Locate the cell with the specified text and output its (X, Y) center coordinate. 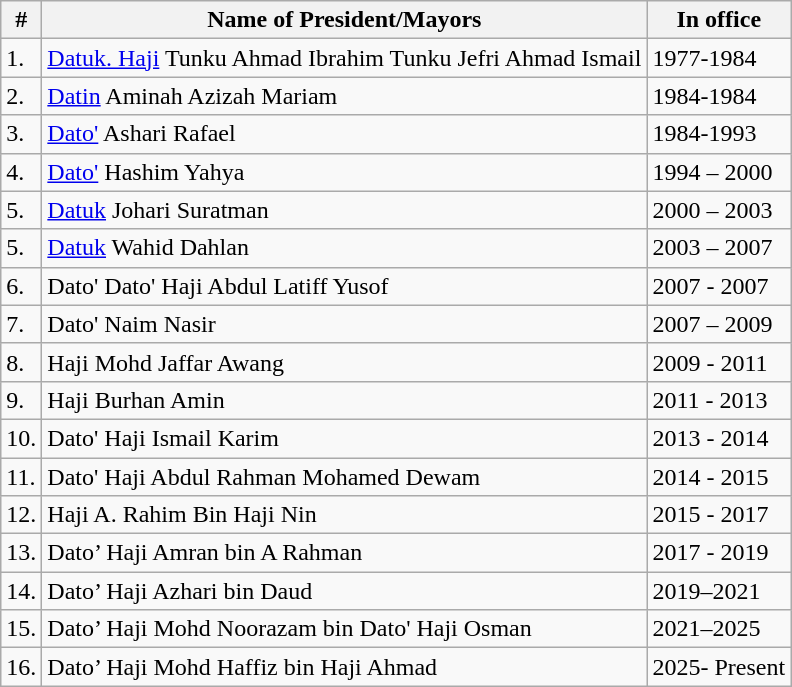
Name of President/Mayors (344, 20)
Dato' Haji Ismail Karim (344, 438)
Dato' Dato' Haji Abdul Latiff Yusof (344, 286)
Datuk Johari Suratman (344, 210)
Dato' Hashim Yahya (344, 172)
# (22, 20)
2017 - 2019 (719, 553)
Datuk Wahid Dahlan (344, 248)
4. (22, 172)
2014 - 2015 (719, 477)
14. (22, 591)
In office (719, 20)
6. (22, 286)
Dato’ Haji Azhari bin Daud (344, 591)
Dato' Haji Abdul Rahman Mohamed Dewam (344, 477)
2021–2025 (719, 629)
2003 – 2007 (719, 248)
Dato' Ashari Rafael (344, 134)
9. (22, 400)
11. (22, 477)
2025- Present (719, 667)
Datuk. Haji Tunku Ahmad Ibrahim Tunku Jefri Ahmad Ismail (344, 58)
Dato' Naim Nasir (344, 324)
Dato’ Haji Mohd Haffiz bin Haji Ahmad (344, 667)
Datin Aminah Azizah Mariam (344, 96)
15. (22, 629)
Haji A. Rahim Bin Haji Nin (344, 515)
2019–2021 (719, 591)
2013 - 2014 (719, 438)
2007 – 2009 (719, 324)
16. (22, 667)
Dato’ Haji Mohd Noorazam bin Dato' Haji Osman (344, 629)
2015 - 2017 (719, 515)
2. (22, 96)
13. (22, 553)
1994 – 2000 (719, 172)
Dato’ Haji Amran bin A Rahman (344, 553)
2009 - 2011 (719, 362)
1984-1993 (719, 134)
2000 – 2003 (719, 210)
2011 - 2013 (719, 400)
1984-1984 (719, 96)
10. (22, 438)
2007 - 2007 (719, 286)
Haji Mohd Jaffar Awang (344, 362)
8. (22, 362)
3. (22, 134)
1977-1984 (719, 58)
1. (22, 58)
Haji Burhan Amin (344, 400)
12. (22, 515)
7. (22, 324)
